Pinpoint the cell where the given text exists, returning its (x, y) midpoint coordinate. 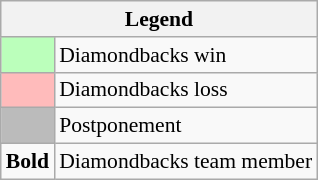
Diamondbacks team member (186, 162)
Diamondbacks loss (186, 90)
Legend (159, 19)
Postponement (186, 126)
Bold (28, 162)
Diamondbacks win (186, 55)
